Output the (X, Y) coordinate of the center of the cell containing the given text.  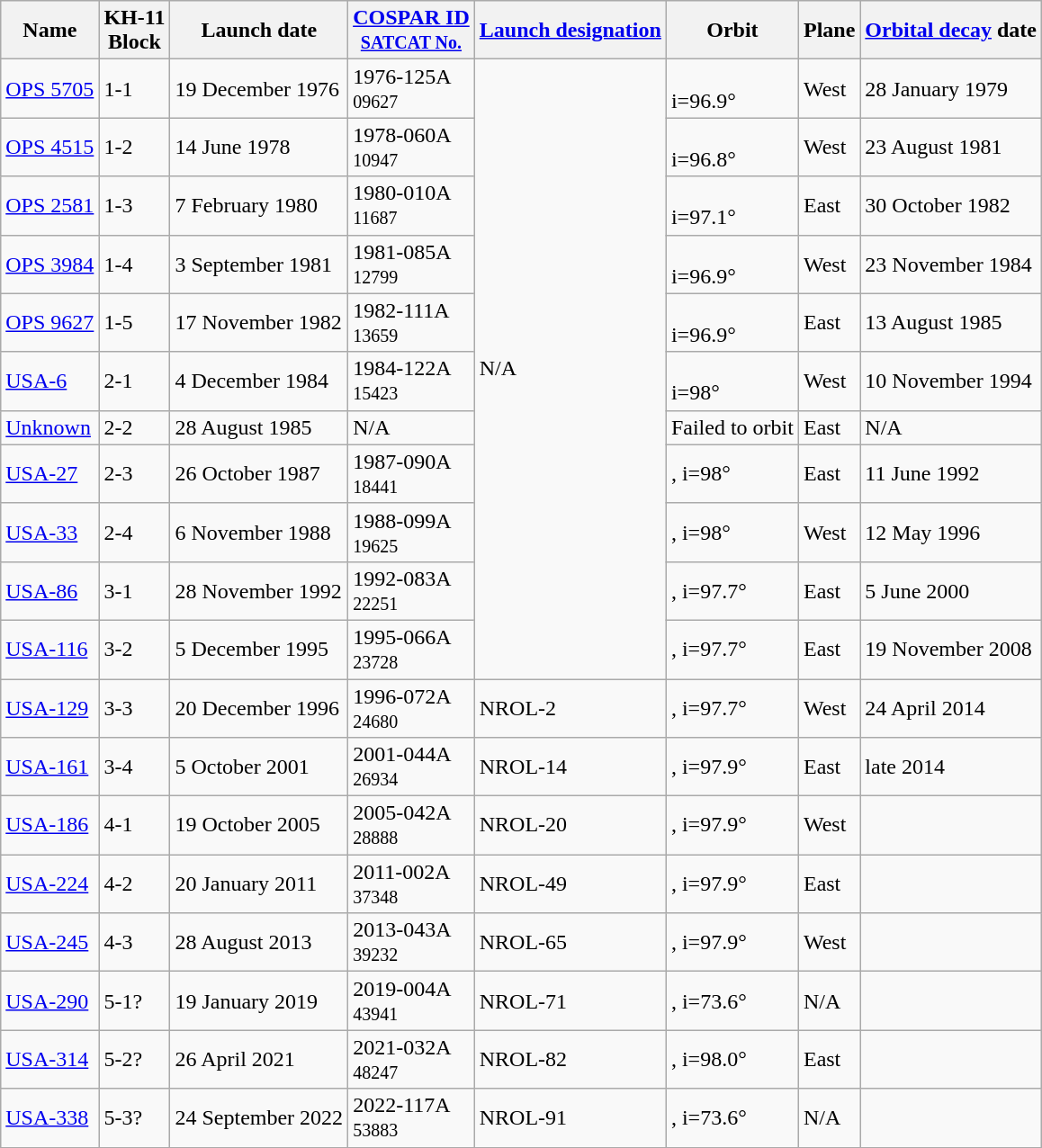
NROL-91 (570, 1117)
5-1? (135, 1000)
2013-043A 39232 (412, 943)
3 September 1981 (259, 265)
1-3 (135, 205)
2-1 (135, 381)
5 October 2001 (259, 767)
USA-224 (50, 883)
24 September 2022 (259, 1117)
28 November 1992 (259, 590)
i=98° (732, 381)
1987-090A 18441 (412, 473)
2-4 (135, 533)
2001-044A 26934 (412, 767)
5 June 2000 (951, 590)
NROL-20 (570, 826)
Plane (829, 31)
30 October 1982 (951, 205)
26 April 2021 (259, 1060)
1-5 (135, 322)
20 December 1996 (259, 707)
24 April 2014 (951, 707)
19 December 1976 (259, 88)
2021-032A 48247 (412, 1060)
2-2 (135, 427)
26 October 1987 (259, 473)
NROL-2 (570, 707)
20 January 2011 (259, 883)
Launch date (259, 31)
USA-33 (50, 533)
USA-129 (50, 707)
2022-117A 53883 (412, 1117)
OPS 5705 (50, 88)
2-3 (135, 473)
6 November 1988 (259, 533)
Unknown (50, 427)
Orbit (732, 31)
14 June 1978 (259, 148)
5-2? (135, 1060)
1981-085A 12799 (412, 265)
1-1 (135, 88)
Launch designation (570, 31)
19 November 2008 (951, 650)
Failed to orbit (732, 427)
USA-6 (50, 381)
1978-060A 10947 (412, 148)
1982-111A 13659 (412, 322)
USA-314 (50, 1060)
NROL-71 (570, 1000)
7 February 1980 (259, 205)
13 August 1985 (951, 322)
5 December 1995 (259, 650)
28 January 1979 (951, 88)
KH-11Block (135, 31)
USA-338 (50, 1117)
1988-099A 19625 (412, 533)
4-3 (135, 943)
5-3? (135, 1117)
USA-27 (50, 473)
1992-083A 22251 (412, 590)
USA-245 (50, 943)
19 January 2019 (259, 1000)
3-1 (135, 590)
2005-042A28888 (412, 826)
OPS 3984 (50, 265)
1980-010A 11687 (412, 205)
3-2 (135, 650)
OPS 2581 (50, 205)
3-3 (135, 707)
1-2 (135, 148)
1996-072A 24680 (412, 707)
19 October 2005 (259, 826)
OPS 4515 (50, 148)
1995-066A 23728 (412, 650)
10 November 1994 (951, 381)
Orbital decay date (951, 31)
USA-186 (50, 826)
USA-290 (50, 1000)
28 August 2013 (259, 943)
USA-116 (50, 650)
NROL-49 (570, 883)
3-4 (135, 767)
1984-122A 15423 (412, 381)
12 May 1996 (951, 533)
i=96.8° (732, 148)
late 2014 (951, 767)
4 December 1984 (259, 381)
4-2 (135, 883)
OPS 9627 (50, 322)
1-4 (135, 265)
11 June 1992 (951, 473)
NROL-14 (570, 767)
USA-86 (50, 590)
1976-125A 09627 (412, 88)
2011-002A 37348 (412, 883)
USA-161 (50, 767)
i=97.1° (732, 205)
17 November 1982 (259, 322)
NROL-82 (570, 1060)
NROL-65 (570, 943)
Name (50, 31)
COSPAR IDSATCAT No. (412, 31)
2019-004A 43941 (412, 1000)
, i=98.0° (732, 1060)
23 November 1984 (951, 265)
28 August 1985 (259, 427)
4-1 (135, 826)
23 August 1981 (951, 148)
